Detect which cell encompasses the target text, then output its [X, Y] center coordinate. 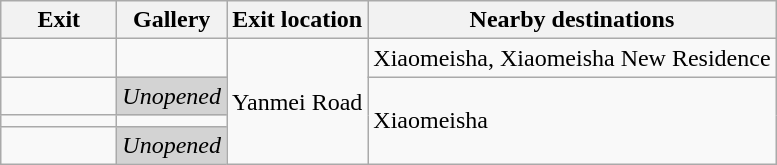
Exit [59, 20]
Xiaomeisha [572, 120]
Yanmei Road [298, 102]
Gallery [172, 20]
Nearby destinations [572, 20]
Xiaomeisha, Xiaomeisha New Residence [572, 58]
Exit location [298, 20]
